Find where the given text appears and provide that cell's center as (X, Y) coordinate. 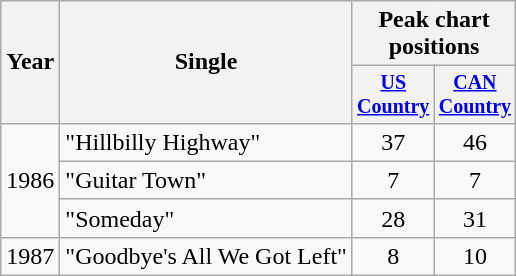
Peak chart positions (434, 34)
"Someday" (206, 218)
1987 (30, 256)
CAN Country (475, 94)
46 (475, 142)
10 (475, 256)
US Country (393, 94)
28 (393, 218)
8 (393, 256)
37 (393, 142)
"Goodbye's All We Got Left" (206, 256)
Single (206, 62)
31 (475, 218)
"Guitar Town" (206, 180)
"Hillbilly Highway" (206, 142)
1986 (30, 180)
Year (30, 62)
